From the cell containing the given text, extract its center point as [X, Y] coordinate. 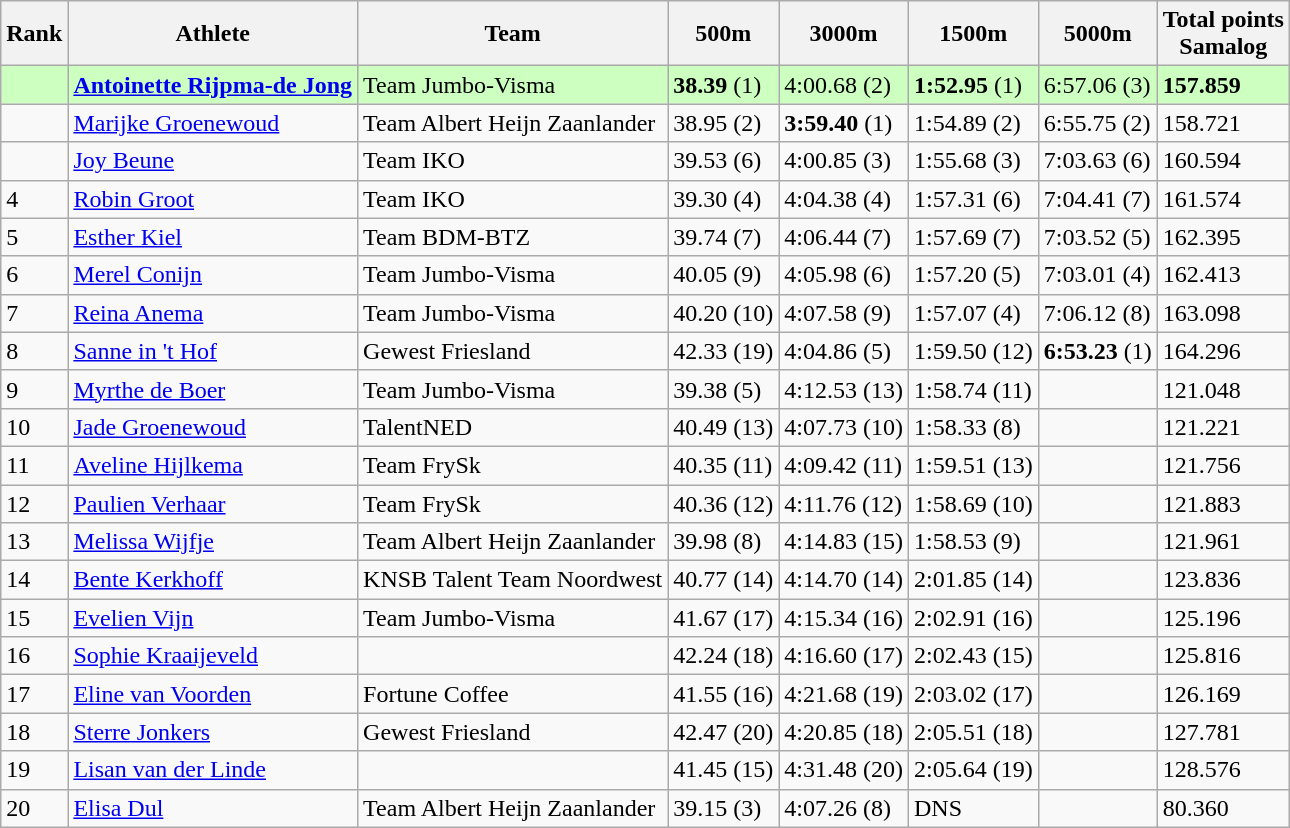
8 [34, 351]
40.77 (14) [724, 580]
15 [34, 618]
2:05.51 (18) [973, 732]
Marijke Groenewoud [213, 123]
42.24 (18) [724, 656]
121.048 [1223, 389]
1:59.51 (13) [973, 465]
39.74 (7) [724, 237]
1:58.69 (10) [973, 503]
40.05 (9) [724, 275]
TalentNED [513, 427]
1:59.50 (12) [973, 351]
1:57.69 (7) [973, 237]
1:58.33 (8) [973, 427]
42.47 (20) [724, 732]
127.781 [1223, 732]
Total points Samalog [1223, 34]
1:52.95 (1) [973, 85]
2:05.64 (19) [973, 770]
40.49 (13) [724, 427]
39.30 (4) [724, 199]
Elisa Dul [213, 808]
7:03.52 (5) [1098, 237]
163.098 [1223, 313]
121.221 [1223, 427]
7:06.12 (8) [1098, 313]
4:05.98 (6) [844, 275]
4:14.70 (14) [844, 580]
39.38 (5) [724, 389]
13 [34, 542]
7:03.63 (6) [1098, 161]
39.98 (8) [724, 542]
18 [34, 732]
42.33 (19) [724, 351]
2:01.85 (14) [973, 580]
7:03.01 (4) [1098, 275]
4:04.38 (4) [844, 199]
Esther Kiel [213, 237]
2:02.91 (16) [973, 618]
17 [34, 694]
3:59.40 (1) [844, 123]
4:31.48 (20) [844, 770]
Myrthe de Boer [213, 389]
38.95 (2) [724, 123]
39.53 (6) [724, 161]
Merel Conijn [213, 275]
1:55.68 (3) [973, 161]
1:57.20 (5) [973, 275]
4:11.76 (12) [844, 503]
4:14.83 (15) [844, 542]
Bente Kerkhoff [213, 580]
Fortune Coffee [513, 694]
Team BDM-BTZ [513, 237]
161.574 [1223, 199]
16 [34, 656]
11 [34, 465]
Eline van Voorden [213, 694]
6:53.23 (1) [1098, 351]
4:07.26 (8) [844, 808]
4:20.85 (18) [844, 732]
41.45 (15) [724, 770]
40.35 (11) [724, 465]
39.15 (3) [724, 808]
KNSB Talent Team Noordwest [513, 580]
5000m [1098, 34]
Team [513, 34]
Jade Groenewoud [213, 427]
160.594 [1223, 161]
121.883 [1223, 503]
2:03.02 (17) [973, 694]
Paulien Verhaar [213, 503]
6:55.75 (2) [1098, 123]
4:07.58 (9) [844, 313]
40.20 (10) [724, 313]
4:04.86 (5) [844, 351]
38.39 (1) [724, 85]
1:54.89 (2) [973, 123]
125.196 [1223, 618]
6 [34, 275]
19 [34, 770]
1:57.31 (6) [973, 199]
4:00.68 (2) [844, 85]
4:00.85 (3) [844, 161]
164.296 [1223, 351]
4:16.60 (17) [844, 656]
126.169 [1223, 694]
Antoinette Rijpma-de Jong [213, 85]
Sterre Jonkers [213, 732]
4:09.42 (11) [844, 465]
Lisan van der Linde [213, 770]
Aveline Hijlkema [213, 465]
Reina Anema [213, 313]
4:12.53 (13) [844, 389]
1:58.53 (9) [973, 542]
41.67 (17) [724, 618]
DNS [973, 808]
3000m [844, 34]
41.55 (16) [724, 694]
4:21.68 (19) [844, 694]
10 [34, 427]
20 [34, 808]
6:57.06 (3) [1098, 85]
1:58.74 (11) [973, 389]
Rank [34, 34]
4:07.73 (10) [844, 427]
Robin Groot [213, 199]
Evelien Vijn [213, 618]
40.36 (12) [724, 503]
158.721 [1223, 123]
125.816 [1223, 656]
1:57.07 (4) [973, 313]
123.836 [1223, 580]
500m [724, 34]
14 [34, 580]
121.756 [1223, 465]
Melissa Wijfje [213, 542]
4:15.34 (16) [844, 618]
2:02.43 (15) [973, 656]
7 [34, 313]
Sanne in 't Hof [213, 351]
1500m [973, 34]
4 [34, 199]
4:06.44 (7) [844, 237]
Sophie Kraaijeveld [213, 656]
162.395 [1223, 237]
Joy Beune [213, 161]
162.413 [1223, 275]
Athlete [213, 34]
9 [34, 389]
12 [34, 503]
5 [34, 237]
157.859 [1223, 85]
121.961 [1223, 542]
128.576 [1223, 770]
7:04.41 (7) [1098, 199]
80.360 [1223, 808]
